Scan for the cell matching the given text and deliver its [x, y] coordinate at center. 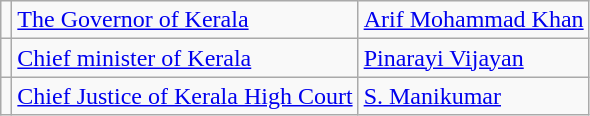
The Governor of Kerala [185, 20]
Pinarayi Vijayan [474, 58]
S. Manikumar [474, 96]
Arif Mohammad Khan [474, 20]
Chief Justice of Kerala High Court [185, 96]
Chief minister of Kerala [185, 58]
